From the cell containing the given text, extract its center point as (X, Y) coordinate. 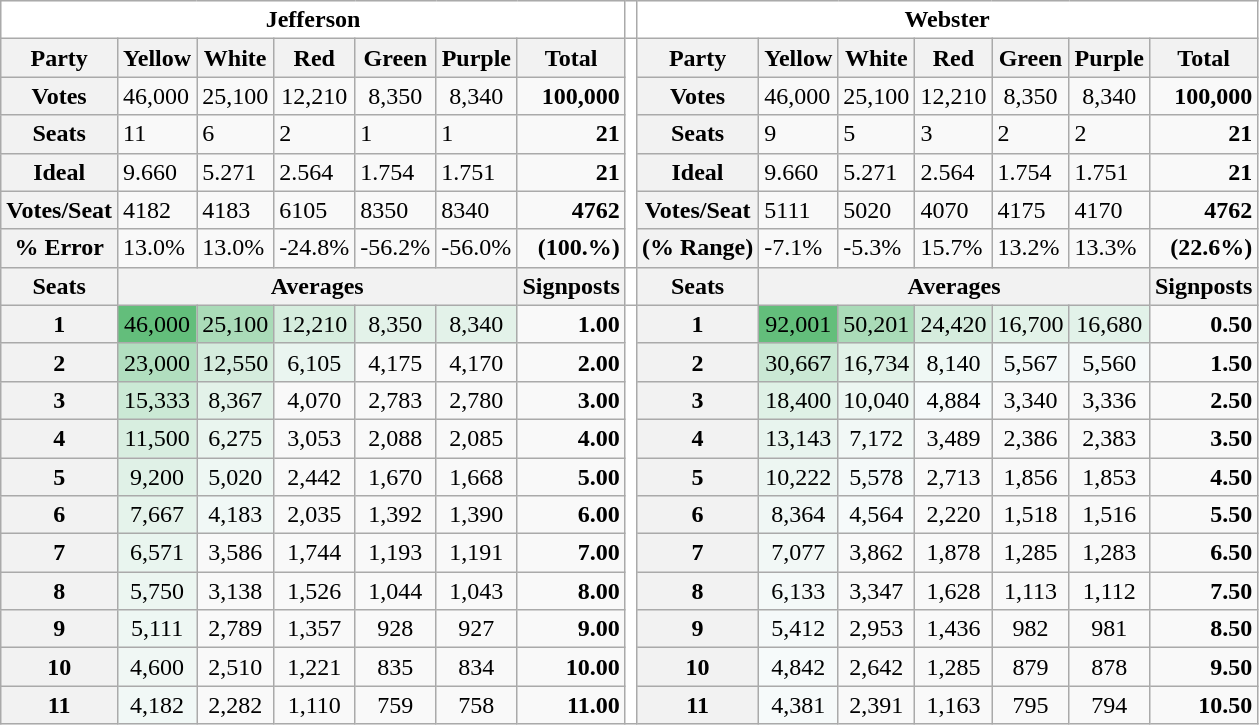
4.00 (571, 438)
2.50 (1203, 400)
3,340 (1030, 400)
1,668 (476, 477)
6.50 (1203, 553)
8340 (476, 210)
2,510 (236, 667)
8.50 (1203, 629)
4070 (954, 210)
4,070 (314, 400)
3,336 (1109, 400)
6,571 (158, 553)
1,526 (314, 591)
3,489 (954, 438)
2,442 (314, 477)
10.50 (1203, 705)
4,381 (798, 705)
1,357 (314, 629)
5,560 (1109, 362)
16,680 (1109, 324)
4,183 (236, 515)
3,862 (876, 553)
2,953 (876, 629)
1,628 (954, 591)
5,578 (876, 477)
1,191 (476, 553)
-56.0% (476, 248)
(% Range) (697, 248)
(22.6%) (1203, 248)
1,113 (1030, 591)
4,600 (158, 667)
835 (396, 667)
Jefferson (314, 20)
% Error (60, 248)
10,222 (798, 477)
795 (1030, 705)
2,789 (236, 629)
2.00 (571, 362)
834 (476, 667)
2,386 (1030, 438)
5,020 (236, 477)
1,390 (476, 515)
1,044 (396, 591)
4183 (236, 210)
-7.1% (798, 248)
2,282 (236, 705)
3,138 (236, 591)
8,140 (954, 362)
1,193 (396, 553)
2,088 (396, 438)
1,043 (476, 591)
-5.3% (876, 248)
15.7% (954, 248)
2,780 (476, 400)
-24.8% (314, 248)
5,567 (1030, 362)
2,642 (876, 667)
13.2% (1030, 248)
92,001 (798, 324)
16,700 (1030, 324)
3.00 (571, 400)
759 (396, 705)
13,143 (798, 438)
928 (396, 629)
3,586 (236, 553)
4,884 (954, 400)
2,383 (1109, 438)
1,856 (1030, 477)
2,035 (314, 515)
981 (1109, 629)
2,391 (876, 705)
4,842 (798, 667)
6,275 (236, 438)
12,550 (236, 362)
878 (1109, 667)
2,783 (396, 400)
5.00 (571, 477)
982 (1030, 629)
9.50 (1203, 667)
5,111 (158, 629)
8,367 (236, 400)
10,040 (876, 400)
1,744 (314, 553)
4.50 (1203, 477)
7.00 (571, 553)
3,053 (314, 438)
8350 (396, 210)
1,853 (1109, 477)
1.50 (1203, 362)
9,200 (158, 477)
9.00 (571, 629)
879 (1030, 667)
2,713 (954, 477)
4,175 (396, 362)
7,667 (158, 515)
10.00 (571, 667)
16,734 (876, 362)
11,500 (158, 438)
11.00 (571, 705)
927 (476, 629)
6.00 (571, 515)
2,085 (476, 438)
24,420 (954, 324)
8,364 (798, 515)
5111 (798, 210)
1.00 (571, 324)
18,400 (798, 400)
-56.2% (396, 248)
1,163 (954, 705)
4,170 (476, 362)
7.50 (1203, 591)
4175 (1030, 210)
758 (476, 705)
2,220 (954, 515)
1,392 (396, 515)
1,283 (1109, 553)
6,133 (798, 591)
1,112 (1109, 591)
4182 (158, 210)
30,667 (798, 362)
0.50 (1203, 324)
1,221 (314, 667)
4,182 (158, 705)
1,878 (954, 553)
7,172 (876, 438)
50,201 (876, 324)
6105 (314, 210)
5.50 (1203, 515)
5,750 (158, 591)
5,412 (798, 629)
1,670 (396, 477)
3,347 (876, 591)
1,516 (1109, 515)
1,110 (314, 705)
(100.%) (571, 248)
794 (1109, 705)
Webster (946, 20)
6,105 (314, 362)
4170 (1109, 210)
4,564 (876, 515)
5020 (876, 210)
1,518 (1030, 515)
15,333 (158, 400)
3.50 (1203, 438)
1,436 (954, 629)
8.00 (571, 591)
13.3% (1109, 248)
23,000 (158, 362)
7,077 (798, 553)
